Identify which cell holds the provided text, then report its [X, Y] central coordinate. 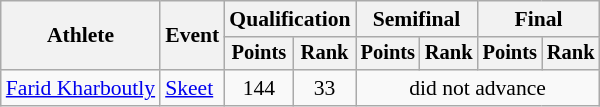
Athlete [80, 36]
Event [192, 36]
Qualification [290, 19]
33 [325, 88]
Semifinal [417, 19]
Farid Kharboutly [80, 88]
Final [539, 19]
Skeet [192, 88]
did not advance [478, 88]
144 [258, 88]
